Locate the cell with the specified text and output its [x, y] center coordinate. 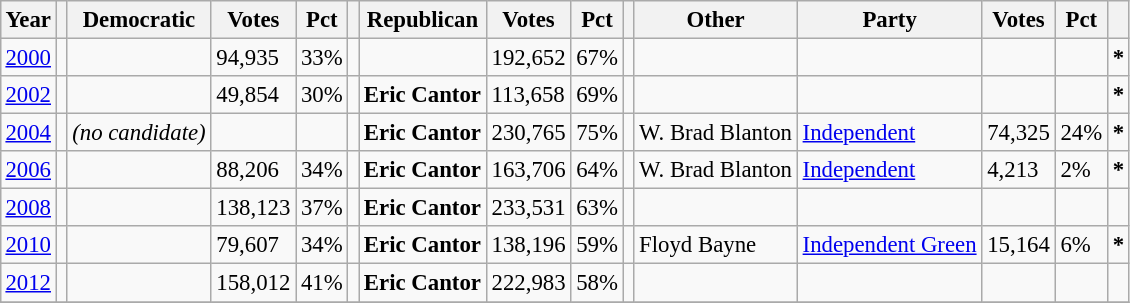
4,213 [1018, 170]
Year [28, 20]
Democratic [139, 20]
6% [1081, 245]
69% [597, 95]
59% [597, 245]
2012 [28, 283]
Floyd Bayne [716, 245]
33% [322, 57]
2002 [28, 95]
2000 [28, 57]
222,983 [528, 283]
2004 [28, 133]
163,706 [528, 170]
2% [1081, 170]
158,012 [254, 283]
192,652 [528, 57]
(no candidate) [139, 133]
Republican [423, 20]
15,164 [1018, 245]
30% [322, 95]
41% [322, 283]
2006 [28, 170]
64% [597, 170]
Other [716, 20]
2010 [28, 245]
94,935 [254, 57]
63% [597, 208]
37% [322, 208]
138,196 [528, 245]
58% [597, 283]
113,658 [528, 95]
75% [597, 133]
24% [1081, 133]
138,123 [254, 208]
67% [597, 57]
230,765 [528, 133]
79,607 [254, 245]
49,854 [254, 95]
2008 [28, 208]
74,325 [1018, 133]
233,531 [528, 208]
88,206 [254, 170]
Independent Green [890, 245]
Party [890, 20]
